From the cell containing the given text, extract its center point as [X, Y] coordinate. 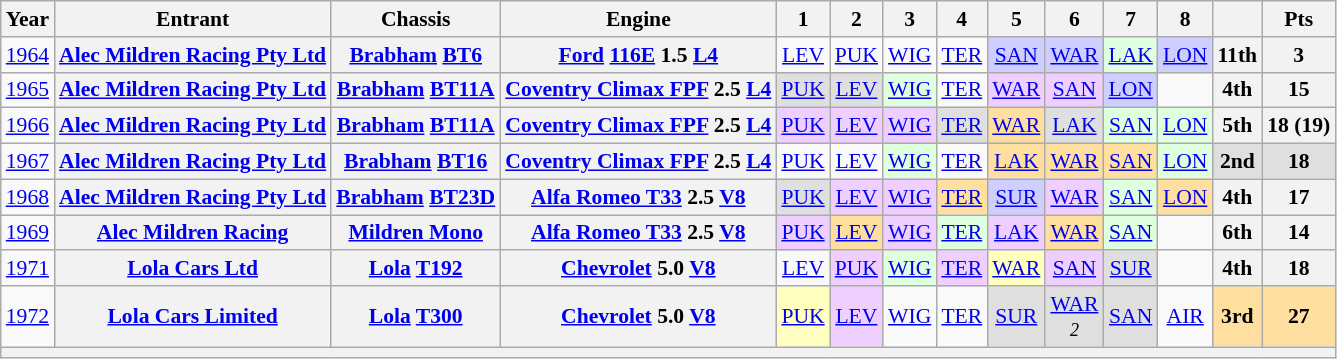
2nd [1237, 162]
Pts [1298, 19]
Brabham BT16 [416, 162]
1969 [28, 233]
Lola T300 [416, 316]
5th [1237, 126]
Mildren Mono [416, 233]
11th [1237, 55]
WAR2 [1074, 316]
15 [1298, 90]
Engine [638, 19]
18 (19) [1298, 126]
Entrant [192, 19]
1968 [28, 197]
5 [1016, 19]
1972 [28, 316]
Alec Mildren Racing [192, 233]
Ford 116E 1.5 L4 [638, 55]
2 [856, 19]
27 [1298, 316]
7 [1130, 19]
1 [802, 19]
Brabham BT23D [416, 197]
Lola Cars Ltd [192, 269]
6th [1237, 233]
3rd [1237, 316]
AIR [1185, 316]
17 [1298, 197]
1965 [28, 90]
1966 [28, 126]
1971 [28, 269]
Lola Cars Limited [192, 316]
6 [1074, 19]
Brabham BT6 [416, 55]
8 [1185, 19]
Year [28, 19]
Lola T192 [416, 269]
1967 [28, 162]
Chassis [416, 19]
14 [1298, 233]
1964 [28, 55]
4 [962, 19]
